Extract the [X, Y] coordinate from the center of the cell holding the provided text.  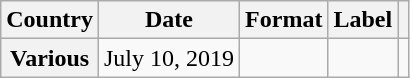
July 10, 2019 [168, 58]
Format [284, 20]
Various [50, 58]
Country [50, 20]
Date [168, 20]
Label [363, 20]
